Return the [x, y] coordinate for the center point of the cell that contains the specified text.  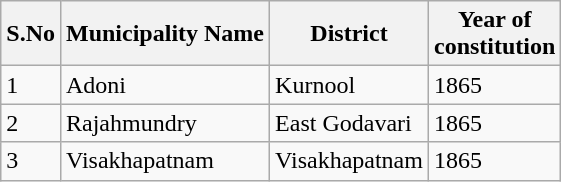
2 [31, 123]
District [350, 34]
1 [31, 85]
Kurnool [350, 85]
3 [31, 161]
East Godavari [350, 123]
S.No [31, 34]
Municipality Name [164, 34]
Rajahmundry [164, 123]
Year ofconstitution [494, 34]
Adoni [164, 85]
